Detect which cell encompasses the target text, then output its [x, y] center coordinate. 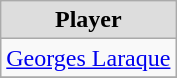
Georges Laraque [88, 58]
Player [88, 20]
